Find where the given text appears and provide that cell's center as [X, Y] coordinate. 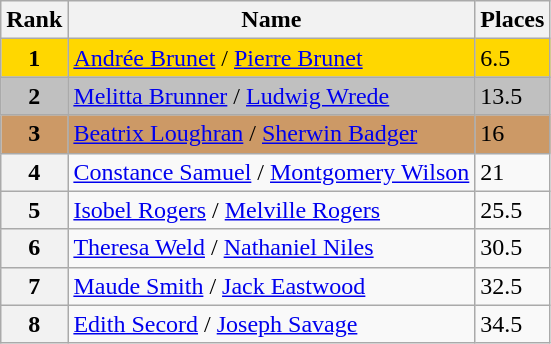
25.5 [512, 210]
Beatrix Loughran / Sherwin Badger [272, 134]
Melitta Brunner / Ludwig Wrede [272, 96]
30.5 [512, 248]
1 [34, 58]
Isobel Rogers / Melville Rogers [272, 210]
8 [34, 324]
Andrée Brunet / Pierre Brunet [272, 58]
Constance Samuel / Montgomery Wilson [272, 172]
7 [34, 286]
34.5 [512, 324]
6.5 [512, 58]
3 [34, 134]
2 [34, 96]
Name [272, 20]
5 [34, 210]
32.5 [512, 286]
16 [512, 134]
13.5 [512, 96]
Places [512, 20]
Maude Smith / Jack Eastwood [272, 286]
Theresa Weld / Nathaniel Niles [272, 248]
Rank [34, 20]
Edith Secord / Joseph Savage [272, 324]
6 [34, 248]
4 [34, 172]
21 [512, 172]
